Detect which cell encompasses the target text, then output its [x, y] center coordinate. 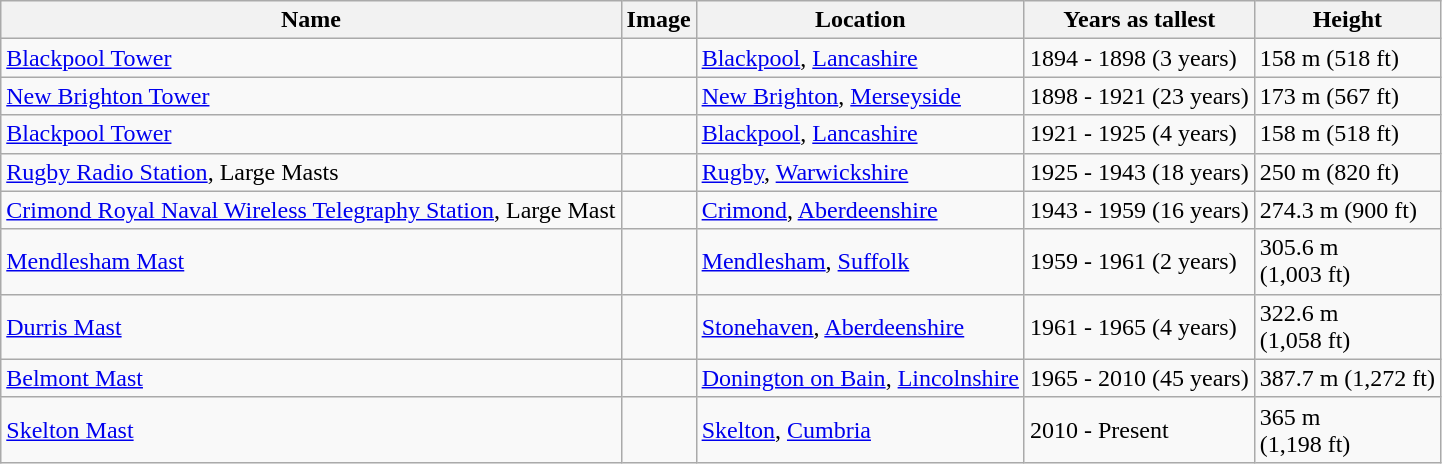
New Brighton Tower [311, 96]
New Brighton, Merseyside [860, 96]
Belmont Mast [311, 378]
Height [1347, 20]
Donington on Bain, Lincolnshire [860, 378]
Years as tallest [1139, 20]
173 m (567 ft) [1347, 96]
Rugby Radio Station, Large Masts [311, 172]
305.6 m(1,003 ft) [1347, 262]
250 m (820 ft) [1347, 172]
Rugby, Warwickshire [860, 172]
Stonehaven, Aberdeenshire [860, 326]
1898 - 1921 (23 years) [1139, 96]
274.3 m (900 ft) [1347, 210]
1943 - 1959 (16 years) [1139, 210]
1965 - 2010 (45 years) [1139, 378]
Skelton, Cumbria [860, 430]
Skelton Mast [311, 430]
2010 - Present [1139, 430]
Durris Mast [311, 326]
Name [311, 20]
387.7 m (1,272 ft) [1347, 378]
322.6 m(1,058 ft) [1347, 326]
1894 - 1898 (3 years) [1139, 58]
1959 - 1961 (2 years) [1139, 262]
Crimond, Aberdeenshire [860, 210]
Image [658, 20]
365 m(1,198 ft) [1347, 430]
1961 - 1965 (4 years) [1139, 326]
1921 - 1925 (4 years) [1139, 134]
Crimond Royal Naval Wireless Telegraphy Station, Large Mast [311, 210]
1925 - 1943 (18 years) [1139, 172]
Mendlesham, Suffolk [860, 262]
Mendlesham Mast [311, 262]
Location [860, 20]
